Identify which cell holds the provided text, then report its (X, Y) central coordinate. 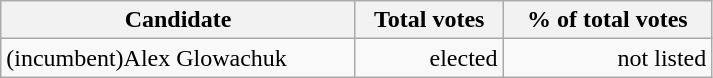
Total votes (429, 20)
Candidate (178, 20)
not listed (608, 58)
elected (429, 58)
(incumbent)Alex Glowachuk (178, 58)
% of total votes (608, 20)
